Capture the cell that displays the provided text and extract its (X, Y) central coordinate. 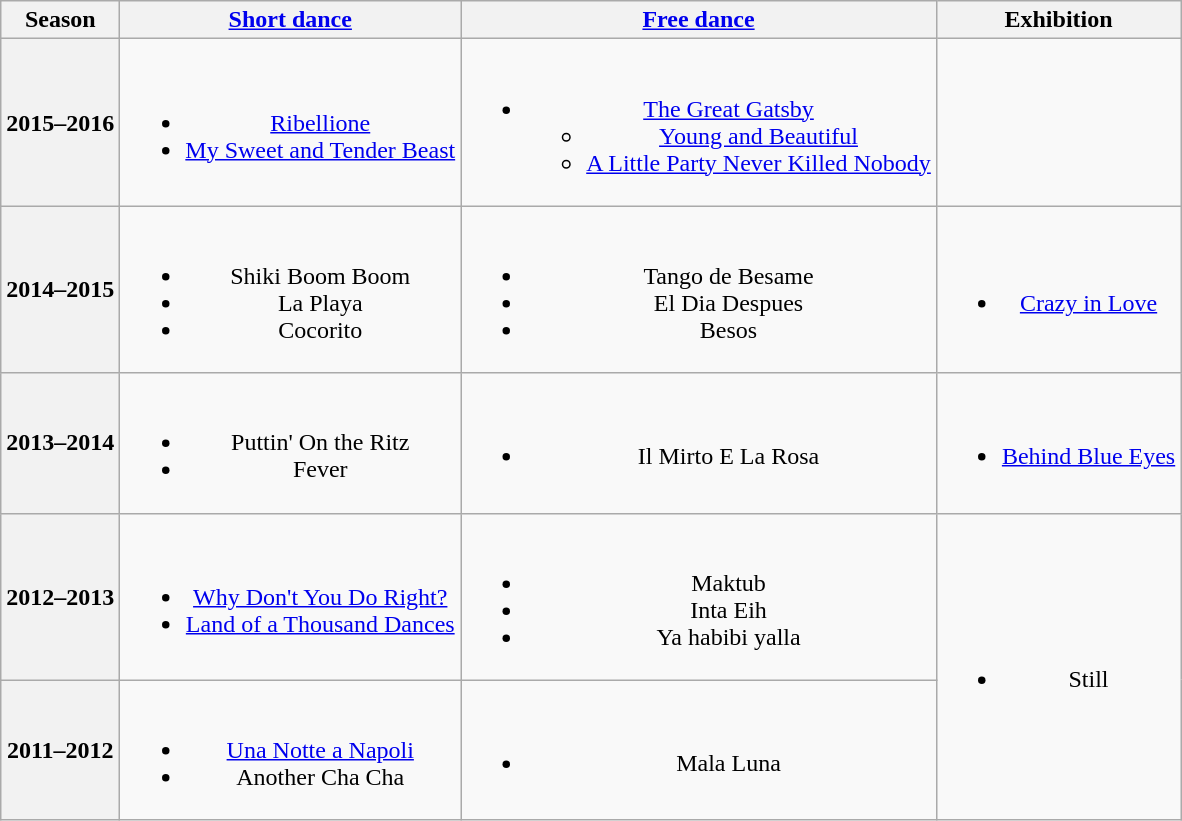
Mala Luna (699, 750)
2014–2015 (60, 290)
Season (60, 20)
Exhibition (1058, 20)
2015–2016 (60, 122)
The Great GatsbyYoung and Beautiful A Little Party Never Killed Nobody (699, 122)
Still (1058, 666)
Why Don't You Do Right? Land of a Thousand Dances (290, 596)
Una Notte a Napoli Another Cha Cha (290, 750)
2012–2013 (60, 596)
Crazy in Love (1058, 290)
Behind Blue Eyes (1058, 443)
Tango de Besame El Dia Despues Besos (699, 290)
2013–2014 (60, 443)
Short dance (290, 20)
Puttin' On the Ritz Fever (290, 443)
Shiki Boom Boom La Playa Cocorito (290, 290)
2011–2012 (60, 750)
Free dance (699, 20)
Ribellione My Sweet and Tender Beast (290, 122)
Maktub Inta Eih Ya habibi yalla (699, 596)
Il Mirto E La Rosa (699, 443)
